For the text-containing cell, return its midpoint in [X, Y] coordinate format. 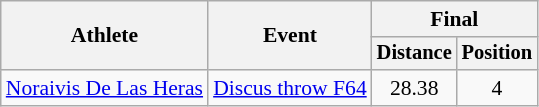
Position [497, 54]
4 [497, 88]
Noraivis De Las Heras [104, 88]
Athlete [104, 36]
28.38 [414, 88]
Discus throw F64 [290, 88]
Event [290, 36]
Final [454, 19]
Distance [414, 54]
